Output the [x, y] coordinate of the center of the cell containing the given text.  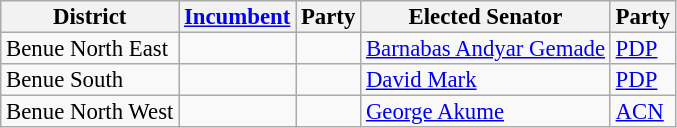
District [90, 17]
Incumbent [238, 17]
Benue North East [90, 49]
Benue North West [90, 112]
George Akume [486, 112]
Elected Senator [486, 17]
David Mark [486, 80]
ACN [642, 112]
Barnabas Andyar Gemade [486, 49]
Benue South [90, 80]
